Extract the (X, Y) coordinate from the center of the cell holding the provided text.  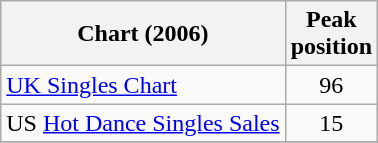
UK Singles Chart (143, 85)
15 (331, 123)
Peakposition (331, 34)
96 (331, 85)
US Hot Dance Singles Sales (143, 123)
Chart (2006) (143, 34)
